Provide the [x, y] coordinate of the cell's center where the given text is located.  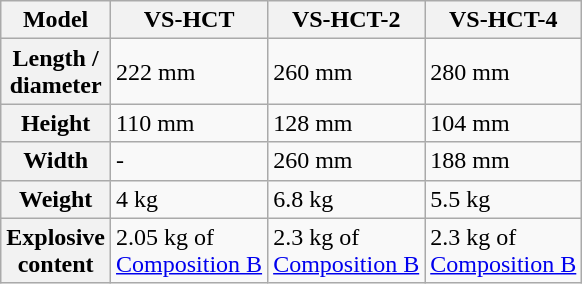
222 mm [190, 72]
- [190, 161]
104 mm [504, 123]
Model [56, 20]
VS-HCT-2 [346, 20]
Width [56, 161]
110 mm [190, 123]
128 mm [346, 123]
Length / diameter [56, 72]
2.05 kg of Composition B [190, 250]
VS-HCT-4 [504, 20]
Height [56, 123]
188 mm [504, 161]
Weight [56, 199]
280 mm [504, 72]
4 kg [190, 199]
5.5 kg [504, 199]
6.8 kg [346, 199]
Explosive content [56, 250]
VS-HCT [190, 20]
